Return the [X, Y] coordinate for the center point of the cell that contains the specified text.  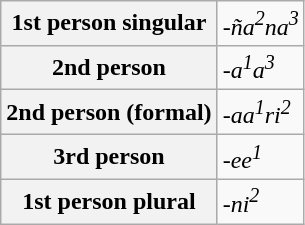
2nd person (formal) [109, 112]
2nd person [109, 68]
-ña2na3 [260, 24]
1st person plural [109, 202]
3rd person [109, 156]
-aa1ri2 [260, 112]
-ee1 [260, 156]
-a1a3 [260, 68]
-ni2 [260, 202]
1st person singular [109, 24]
